For the text-containing cell, return its midpoint in [X, Y] coordinate format. 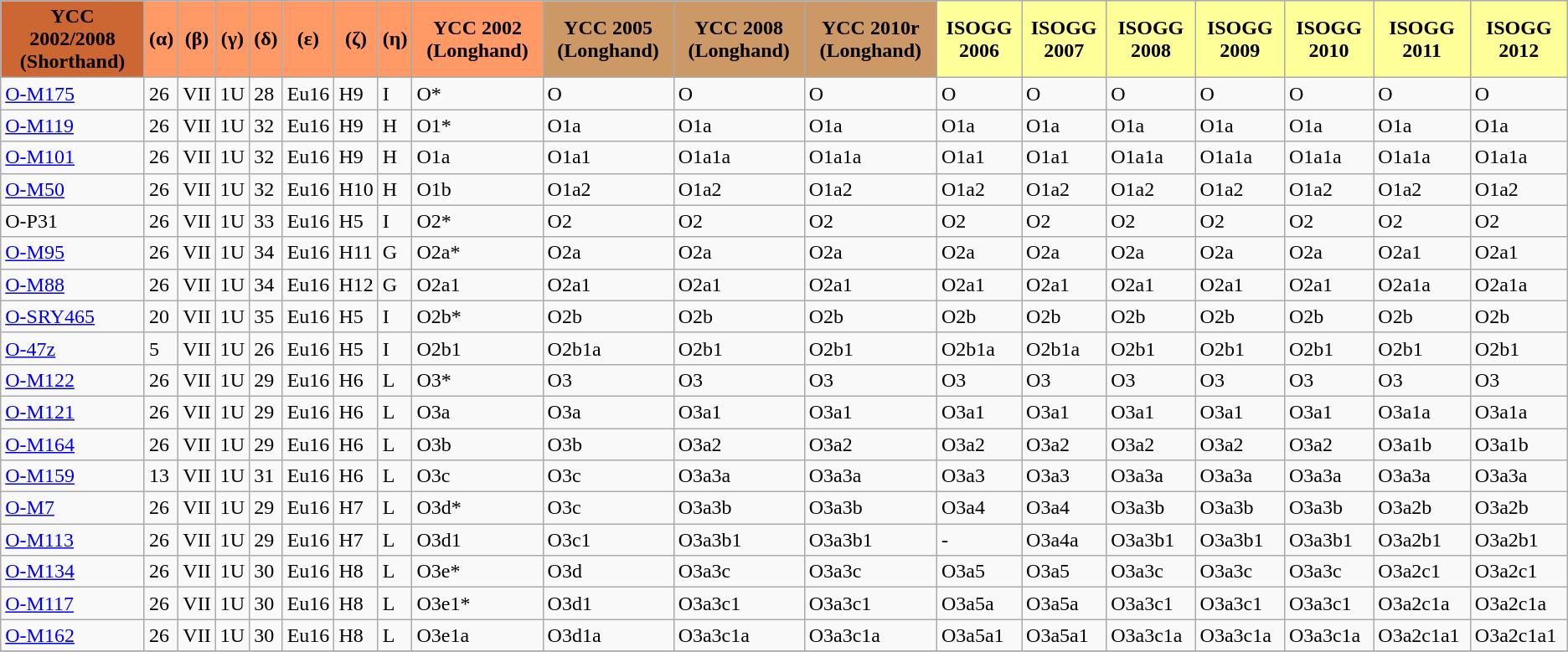
O3d* [477, 508]
O2* [477, 221]
O2b* [477, 316]
O3e1a [477, 635]
O-M119 [73, 126]
ISOGG 2006 [978, 39]
33 [266, 221]
ISOGG 2008 [1151, 39]
(β) [197, 39]
O3c1 [608, 540]
35 [266, 316]
(α) [161, 39]
ISOGG 2009 [1240, 39]
(ζ) [356, 39]
H12 [356, 285]
(η) [395, 39]
YCC 2005 (Longhand) [608, 39]
O* [477, 94]
O-M164 [73, 444]
(γ) [232, 39]
ISOGG 2007 [1064, 39]
YCC 2010r (Longhand) [870, 39]
YCC 2002 (Longhand) [477, 39]
O-M121 [73, 412]
20 [161, 316]
O3d [608, 572]
(ε) [308, 39]
O3d1a [608, 635]
O-M117 [73, 603]
O-M175 [73, 94]
13 [161, 476]
H11 [356, 253]
O-P31 [73, 221]
5 [161, 348]
O3a4a [1064, 540]
ISOGG 2011 [1422, 39]
O3* [477, 380]
O-M113 [73, 540]
O-M50 [73, 189]
O-M162 [73, 635]
O2a* [477, 253]
O-M122 [73, 380]
O-M101 [73, 157]
O1b [477, 189]
O-M134 [73, 572]
O-M7 [73, 508]
31 [266, 476]
O3e* [477, 572]
O1* [477, 126]
O-M95 [73, 253]
O-47z [73, 348]
- [978, 540]
ISOGG 2010 [1328, 39]
YCC 2002/2008 (Shorthand) [73, 39]
28 [266, 94]
H10 [356, 189]
ISOGG 2012 [1519, 39]
O3e1* [477, 603]
O-SRY465 [73, 316]
(δ) [266, 39]
YCC 2008 (Longhand) [739, 39]
O-M88 [73, 285]
O-M159 [73, 476]
